Capture the cell that displays the provided text and extract its (x, y) central coordinate. 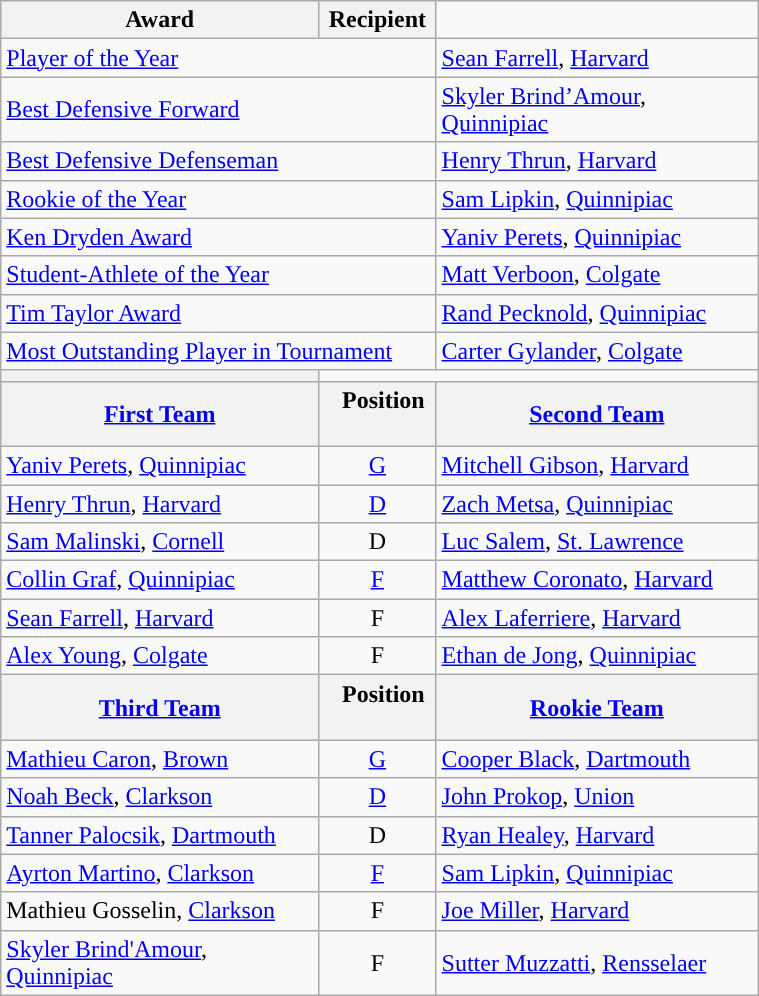
Student-Athlete of the Year (218, 275)
Ken Dryden Award (218, 237)
First Team (160, 414)
Noah Beck, Clarkson (160, 797)
Mitchell Gibson, Harvard (597, 465)
Mathieu Gosselin, Clarkson (160, 911)
Mathieu Caron, Brown (160, 759)
Matthew Coronato, Harvard (597, 580)
Tanner Palocsik, Dartmouth (160, 835)
Tim Taylor Award (218, 313)
Carter Gylander, Colgate (597, 351)
Sam Malinski, Cornell (160, 542)
Player of the Year (218, 58)
Alex Young, Colgate (160, 656)
Rand Pecknold, Quinnipiac (597, 313)
Zach Metsa, Quinnipiac (597, 503)
Best Defensive Defenseman (218, 161)
Luc Salem, St. Lawrence (597, 542)
Cooper Black, Dartmouth (597, 759)
Sutter Muzzatti, Rensselaer (597, 962)
Third Team (160, 708)
Most Outstanding Player in Tournament (218, 351)
Recipient (378, 20)
Joe Miller, Harvard (597, 911)
Second Team (597, 414)
John Prokop, Union (597, 797)
Ryan Healey, Harvard (597, 835)
Collin Graf, Quinnipiac (160, 580)
Ethan de Jong, Quinnipiac (597, 656)
Alex Laferriere, Harvard (597, 618)
Skyler Brind’Amour, Quinnipiac (597, 110)
Best Defensive Forward (218, 110)
Matt Verboon, Colgate (597, 275)
Rookie of the Year (218, 199)
Skyler Brind'Amour, Quinnipiac (160, 962)
Ayrton Martino, Clarkson (160, 873)
Award (160, 20)
Rookie Team (597, 708)
